Detect which cell encompasses the target text, then output its [X, Y] center coordinate. 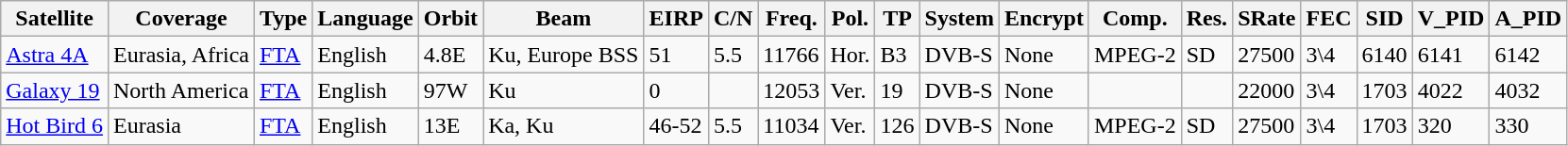
EIRP [676, 19]
Comp. [1135, 19]
11766 [791, 55]
Eurasia, Africa [181, 55]
Orbit [450, 19]
Type [283, 19]
SRate [1267, 19]
Eurasia [181, 126]
Encrypt [1044, 19]
Coverage [181, 19]
V_PID [1451, 19]
Pol. [850, 19]
Astra 4A [55, 55]
North America [181, 90]
Hot Bird 6 [55, 126]
126 [897, 126]
0 [676, 90]
Ka, Ku [564, 126]
System [959, 19]
11034 [791, 126]
97W [450, 90]
13E [450, 126]
TP [897, 19]
Satellite [55, 19]
Galaxy 19 [55, 90]
B3 [897, 55]
330 [1528, 126]
Freq. [791, 19]
SID [1384, 19]
46-52 [676, 126]
Ku [564, 90]
51 [676, 55]
12053 [791, 90]
Language [365, 19]
22000 [1267, 90]
A_PID [1528, 19]
4.8E [450, 55]
320 [1451, 126]
4032 [1528, 90]
C/N [733, 19]
Beam [564, 19]
19 [897, 90]
Res. [1206, 19]
Hor. [850, 55]
6140 [1384, 55]
FEC [1329, 19]
6141 [1451, 55]
Ku, Europe BSS [564, 55]
6142 [1528, 55]
4022 [1451, 90]
